For the text-containing cell, return its midpoint in (X, Y) coordinate format. 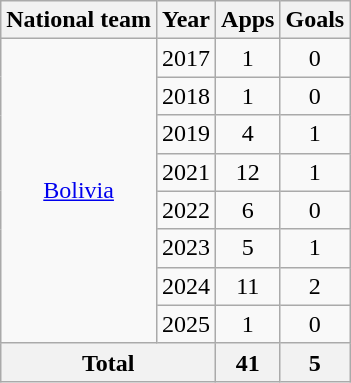
National team (79, 20)
2021 (186, 172)
2023 (186, 248)
Bolivia (79, 191)
2019 (186, 134)
2017 (186, 58)
41 (248, 362)
2 (315, 286)
12 (248, 172)
2022 (186, 210)
2025 (186, 324)
Year (186, 20)
Apps (248, 20)
2018 (186, 96)
Goals (315, 20)
4 (248, 134)
11 (248, 286)
2024 (186, 286)
Total (108, 362)
6 (248, 210)
